Return [x, y] of the center of cell containing provided text 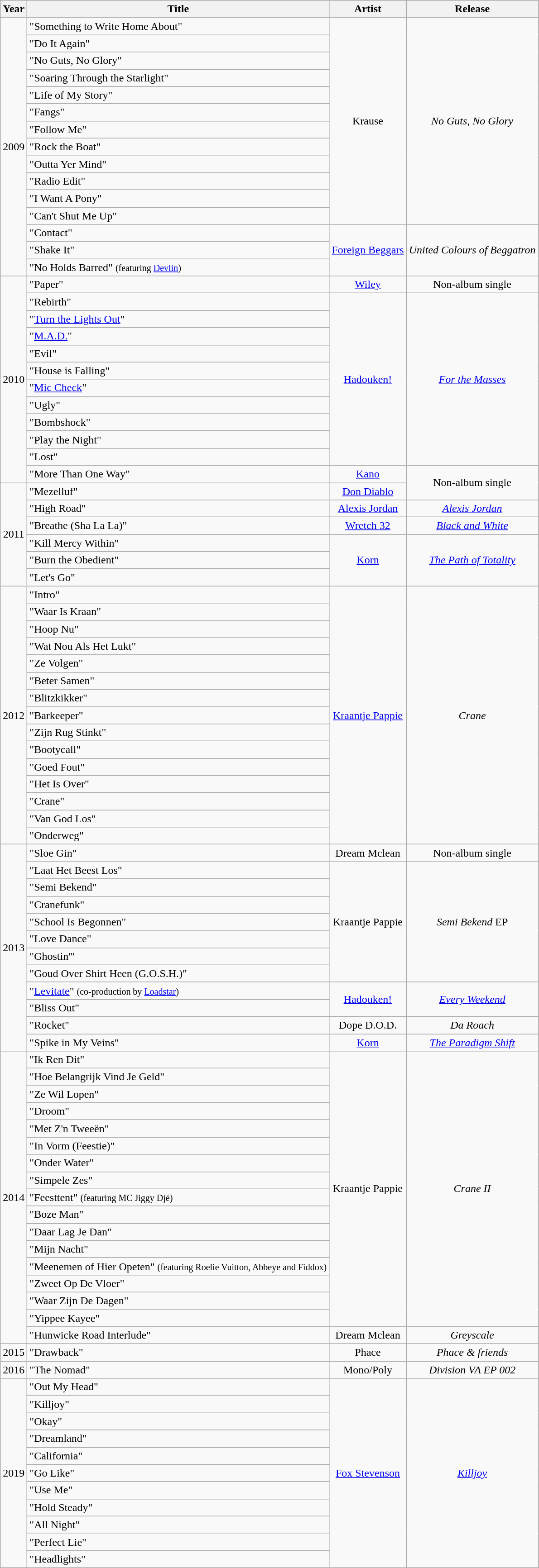
"Levitate" (co-production by Loadstar) [178, 991]
"Semi Bekend" [178, 887]
"Paper" [178, 285]
"Hoop Nu" [178, 629]
"Let's Go" [178, 577]
"Out My Head" [178, 1387]
"Ik Ren Dit" [178, 1060]
"Burn the Obedient" [178, 560]
"Do It Again" [178, 43]
"Mezelluf" [178, 491]
"Cranefunk" [178, 905]
"No Guts, No Glory" [178, 61]
"Rocket" [178, 1025]
Wiley [368, 285]
The Path of Totality [472, 560]
"Goed Fout" [178, 767]
"In Vorm (Feestie)" [178, 1146]
"Blitzkikker" [178, 698]
"Can't Shut Me Up" [178, 216]
Crane [472, 715]
"Hold Steady" [178, 1507]
"Sloe Gin" [178, 853]
"Crane" [178, 801]
"Bombshock" [178, 422]
Mono/Poly [368, 1370]
Foreign Beggars [368, 250]
"Go Like" [178, 1473]
2016 [14, 1370]
"Hunwicke Road Interlude" [178, 1335]
"Beter Samen" [178, 681]
Fox Stevenson [368, 1473]
2010 [14, 379]
"Love Dance" [178, 939]
Release [472, 9]
"Ugly" [178, 405]
"Kill Mercy Within" [178, 543]
"Daar Lag Je Dan" [178, 1232]
For the Masses [472, 379]
"Meenemen of Hier Opeten" (featuring Roelie Vuitton, Abbeye and Fiddox) [178, 1266]
"Fangs" [178, 112]
"Contact" [178, 233]
"Mijn Nacht" [178, 1249]
"Barkeeper" [178, 715]
"Spike in My Veins" [178, 1042]
"Onder Water" [178, 1163]
"The Nomad" [178, 1370]
"Outta Yer Mind" [178, 164]
"All Night" [178, 1525]
"Wat Nou Als Het Lukt" [178, 646]
No Guts, No Glory [472, 121]
"Okay" [178, 1421]
"Soaring Through the Starlight" [178, 78]
"M.A.D." [178, 336]
"Perfect Lie" [178, 1542]
"Drawback" [178, 1353]
Year [14, 9]
"Laat Het Beest Los" [178, 870]
"I Want A Pony" [178, 198]
"Onderweg" [178, 836]
"Yippee Kayee" [178, 1318]
"Life of My Story" [178, 95]
United Colours of Beggatron [472, 250]
"Bootycall" [178, 749]
Artist [368, 9]
Crane II [472, 1189]
2013 [14, 948]
"School Is Begonnen" [178, 922]
"Hoe Belangrijk Vind Je Geld" [178, 1077]
Kano [368, 474]
"Use Me" [178, 1490]
"House is Falling" [178, 371]
"Headlights" [178, 1559]
Da Roach [472, 1025]
"More Than One Way" [178, 474]
"Dreamland" [178, 1439]
"Rock the Boat" [178, 147]
"High Road" [178, 509]
"Ze Wil Lopen" [178, 1094]
"Ze Volgen" [178, 663]
"Zijn Rug Stinkt" [178, 732]
"Met Z'n Tweeën" [178, 1129]
"Radio Edit" [178, 181]
Division VA EP 002 [472, 1370]
"Bliss Out" [178, 1008]
Wretch 32 [368, 526]
Greyscale [472, 1335]
"Play the Night" [178, 439]
"California" [178, 1456]
2009 [14, 147]
Every Weekend [472, 999]
"Breathe (Sha La La)" [178, 526]
"Simpele Zes" [178, 1180]
"Waar Zijn De Dagen" [178, 1301]
Killjoy [472, 1473]
Phace [368, 1353]
The Paradigm Shift [472, 1042]
"Zweet Op De Vloer" [178, 1283]
"Van God Los" [178, 819]
"Lost" [178, 457]
"Something to Write Home About" [178, 26]
2015 [14, 1353]
Don Diablo [368, 491]
"Intro" [178, 595]
Dope D.O.D. [368, 1025]
"Killjoy" [178, 1404]
Krause [368, 121]
"Het Is Over" [178, 784]
Title [178, 9]
Black and White [472, 526]
2019 [14, 1473]
"Boze Man" [178, 1215]
Phace & friends [472, 1353]
"Turn the Lights Out" [178, 319]
2012 [14, 715]
"Feesttent" (featuring MC Jiggy Djé) [178, 1197]
"Evil" [178, 353]
2011 [14, 534]
"Goud Over Shirt Heen (G.O.S.H.)" [178, 973]
"Shake It" [178, 250]
"Droom" [178, 1111]
"Rebirth" [178, 302]
"No Holds Barred" (featuring Devlin) [178, 267]
"Mic Check" [178, 388]
"Follow Me" [178, 129]
"Ghostin'" [178, 956]
2014 [14, 1197]
Semi Bekend EP [472, 922]
"Waar Is Kraan" [178, 612]
